For the text-containing cell, return its midpoint in (x, y) coordinate format. 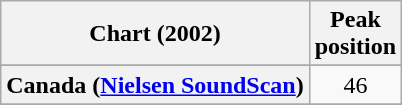
Peakposition (355, 34)
Chart (2002) (155, 34)
Canada (Nielsen SoundScan) (155, 85)
46 (355, 85)
